For the text-containing cell, return its midpoint in (X, Y) coordinate format. 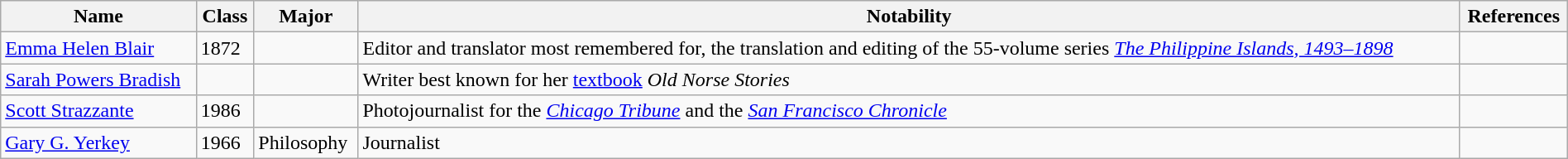
Notability (909, 17)
Class (225, 17)
Writer best known for her textbook Old Norse Stories (909, 79)
Scott Strazzante (98, 111)
Photojournalist for the Chicago Tribune and the San Francisco Chronicle (909, 111)
1966 (225, 142)
References (1513, 17)
Sarah Powers Bradish (98, 79)
Major (306, 17)
Editor and translator most remembered for, the translation and editing of the 55-volume series The Philippine Islands, 1493–1898 (909, 48)
Journalist (909, 142)
Gary G. Yerkey (98, 142)
1872 (225, 48)
1986 (225, 111)
Philosophy (306, 142)
Emma Helen Blair (98, 48)
Name (98, 17)
